For the text-containing cell, return its midpoint in [x, y] coordinate format. 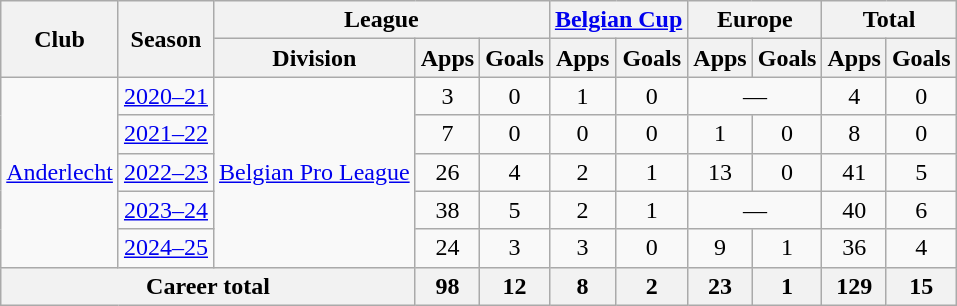
2024–25 [166, 248]
6 [921, 210]
2020–21 [166, 96]
12 [515, 286]
Belgian Pro League [314, 172]
Total [889, 20]
2022–23 [166, 172]
15 [921, 286]
26 [447, 172]
Season [166, 39]
Anderlecht [60, 172]
24 [447, 248]
13 [720, 172]
Club [60, 39]
Division [314, 58]
40 [854, 210]
9 [720, 248]
2023–24 [166, 210]
7 [447, 134]
Belgian Cup [618, 20]
League [381, 20]
36 [854, 248]
Career total [208, 286]
23 [720, 286]
38 [447, 210]
129 [854, 286]
41 [854, 172]
Europe [755, 20]
98 [447, 286]
2021–22 [166, 134]
